Scan for the cell matching the given text and deliver its [X, Y] coordinate at center. 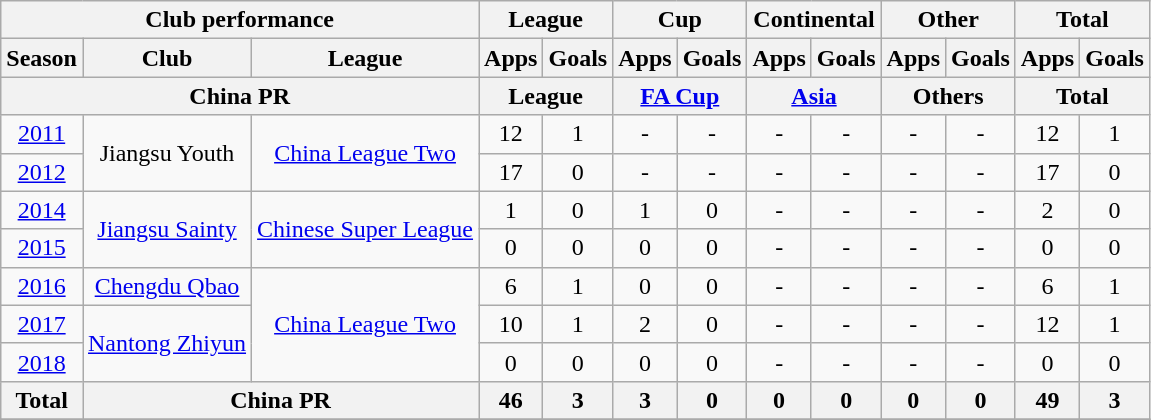
Chengdu Qbao [166, 286]
49 [1047, 400]
Others [948, 96]
2015 [42, 248]
Nantong Zhiyun [166, 343]
2016 [42, 286]
2012 [42, 172]
FA Cup [680, 96]
Season [42, 58]
Jiangsu Sainty [166, 229]
2011 [42, 134]
10 [511, 324]
Club performance [240, 20]
Club [166, 58]
2014 [42, 210]
Continental [814, 20]
46 [511, 400]
2017 [42, 324]
2018 [42, 362]
Asia [814, 96]
Jiangsu Youth [166, 153]
Chinese Super League [366, 229]
Cup [680, 20]
Other [948, 20]
